Extract the [X, Y] coordinate from the center of the cell holding the provided text.  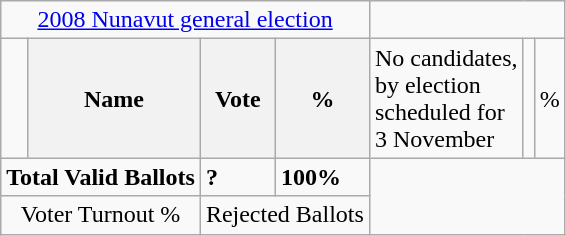
Total Valid Ballots [101, 177]
Voter Turnout % [101, 215]
Name [114, 98]
2008 Nunavut general election [186, 20]
No candidates,by electionscheduled for3 November [446, 98]
100% [322, 177]
? [238, 177]
Vote [238, 98]
Rejected Ballots [284, 215]
